Identify which cell holds the provided text, then report its (X, Y) central coordinate. 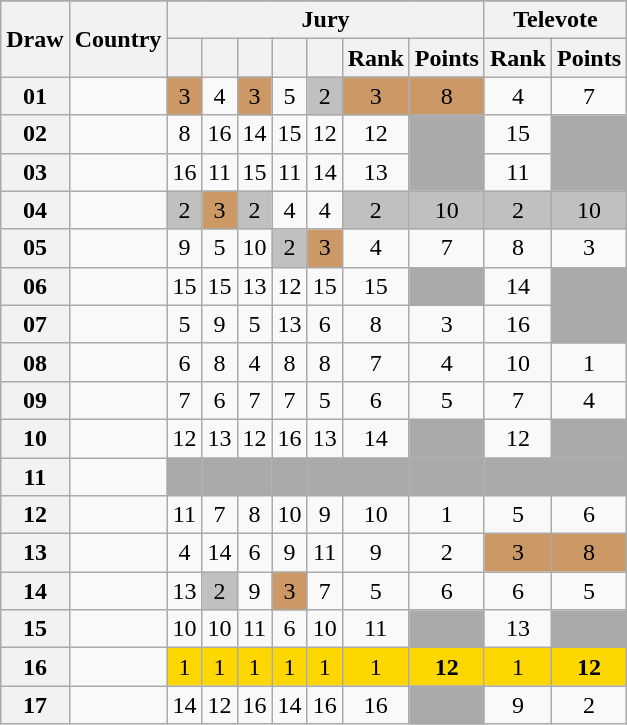
05 (35, 248)
04 (35, 210)
06 (35, 286)
02 (35, 134)
07 (35, 324)
17 (35, 705)
Draw (35, 39)
08 (35, 362)
Jury (326, 20)
Country (118, 39)
Televote (555, 20)
09 (35, 400)
03 (35, 172)
01 (35, 96)
